Output the (X, Y) coordinate of the center of the cell containing the given text.  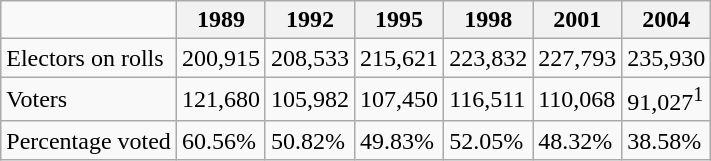
110,068 (578, 100)
2001 (578, 20)
Electors on rolls (89, 58)
235,930 (666, 58)
49.83% (400, 140)
48.32% (578, 140)
208,533 (310, 58)
1989 (220, 20)
38.58% (666, 140)
2004 (666, 20)
215,621 (400, 58)
227,793 (578, 58)
50.82% (310, 140)
Percentage voted (89, 140)
52.05% (488, 140)
223,832 (488, 58)
107,450 (400, 100)
121,680 (220, 100)
105,982 (310, 100)
1998 (488, 20)
1992 (310, 20)
116,511 (488, 100)
Voters (89, 100)
1995 (400, 20)
60.56% (220, 140)
200,915 (220, 58)
91,0271 (666, 100)
